Find where the given text appears and provide that cell's center as [x, y] coordinate. 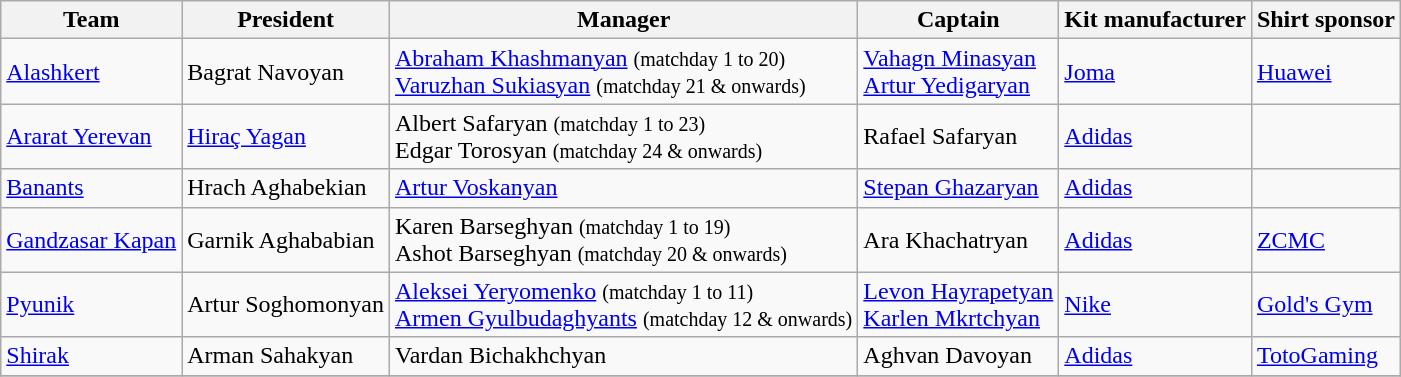
President [286, 20]
Gold's Gym [1326, 304]
Pyunik [92, 304]
Gandzasar Kapan [92, 240]
Captain [958, 20]
ZCMC [1326, 240]
Aleksei Yeryomenko (matchday 1 to 11) Armen Gyulbudaghyants (matchday 12 & onwards) [623, 304]
Huawei [1326, 72]
Joma [1156, 72]
Hiraç Yagan [286, 136]
Bagrat Navoyan [286, 72]
Ara Khachatryan [958, 240]
Karen Barseghyan (matchday 1 to 19) Ashot Barseghyan (matchday 20 & onwards) [623, 240]
Nike [1156, 304]
Abraham Khashmanyan (matchday 1 to 20) Varuzhan Sukiasyan (matchday 21 & onwards) [623, 72]
Kit manufacturer [1156, 20]
Team [92, 20]
Manager [623, 20]
Stepan Ghazaryan [958, 188]
Aghvan Davoyan [958, 356]
Artur Voskanyan [623, 188]
Arman Sahakyan [286, 356]
Vahagn Minasyan Artur Yedigaryan [958, 72]
Alashkert [92, 72]
Rafael Safaryan [958, 136]
Vardan Bichakhchyan [623, 356]
Albert Safaryan (matchday 1 to 23) Edgar Torosyan (matchday 24 & onwards) [623, 136]
Shirak [92, 356]
Ararat Yerevan [92, 136]
Levon Hayrapetyan Karlen Mkrtchyan [958, 304]
Banants [92, 188]
Hrach Aghabekian [286, 188]
Garnik Aghababian [286, 240]
Artur Soghomonyan [286, 304]
TotoGaming [1326, 356]
Shirt sponsor [1326, 20]
